Capture the cell that displays the provided text and extract its (x, y) central coordinate. 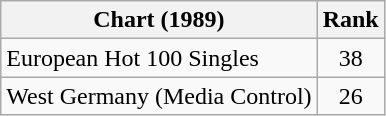
38 (350, 58)
Rank (350, 20)
Chart (1989) (159, 20)
European Hot 100 Singles (159, 58)
West Germany (Media Control) (159, 96)
26 (350, 96)
